Scan for the cell matching the given text and deliver its (X, Y) coordinate at center. 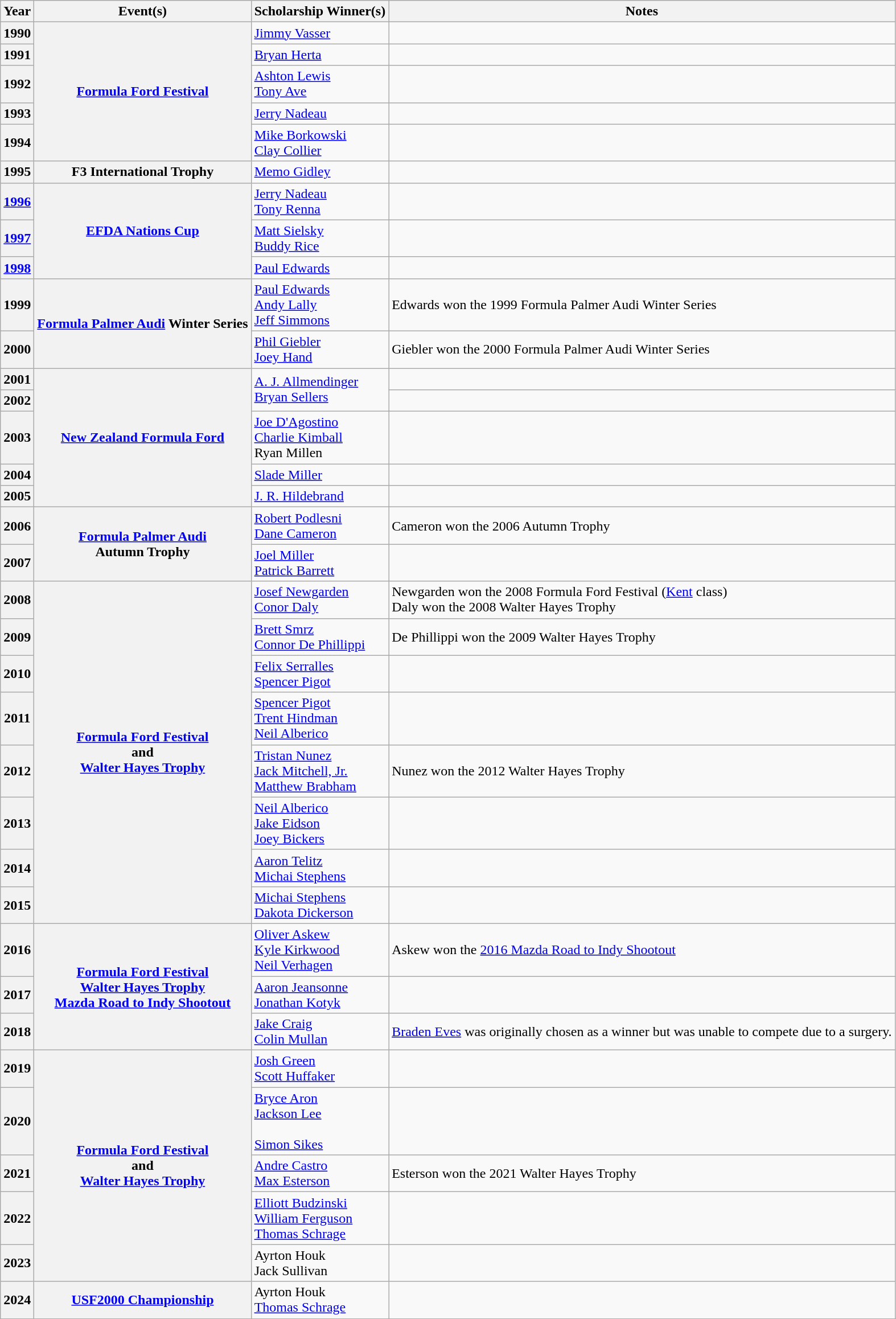
1990 (17, 33)
Felix Serralles Spencer Pigot (320, 674)
Jerry Nadeau (320, 113)
2016 (17, 950)
1997 (17, 238)
2018 (17, 1032)
Formula Ford Festival (142, 92)
Edwards won the 1999 Formula Palmer Audi Winter Series (642, 305)
Cameron won the 2006 Autumn Trophy (642, 526)
Andre Castro Max Esterson (320, 1174)
Paul Edwards (320, 268)
2002 (17, 401)
2009 (17, 636)
2017 (17, 994)
Slade Miller (320, 475)
Bryce Aron Jackson Lee Simon Sikes (320, 1121)
2008 (17, 600)
Nunez won the 2012 Walter Hayes Trophy (642, 771)
New Zealand Formula Ford (142, 437)
Askew won the 2016 Mazda Road to Indy Shootout (642, 950)
1996 (17, 202)
2020 (17, 1121)
De Phillippi won the 2009 Walter Hayes Trophy (642, 636)
2014 (17, 868)
2001 (17, 379)
Neil Alberico Jake Eidson Joey Bickers (320, 823)
Robert Podlesni Dane Cameron (320, 526)
Bryan Herta (320, 55)
Aaron Jeansonne Jonathan Kotyk (320, 994)
Memo Gidley (320, 172)
1994 (17, 142)
Joe D'Agostino Charlie Kimball Ryan Millen (320, 438)
Josef Newgarden Conor Daly (320, 600)
Michai Stephens Dakota Dickerson (320, 905)
Formula Palmer Audi Winter Series (142, 323)
Oliver Askew Kyle Kirkwood Neil Verhagen (320, 950)
Newgarden won the 2008 Formula Ford Festival (Kent class) Daly won the 2008 Walter Hayes Trophy (642, 600)
Scholarship Winner(s) (320, 11)
Spencer Pigot Trent Hindman Neil Alberico (320, 718)
Esterson won the 2021 Walter Hayes Trophy (642, 1174)
Event(s) (142, 11)
2007 (17, 562)
2023 (17, 1263)
F3 International Trophy (142, 172)
Giebler won the 2000 Formula Palmer Audi Winter Series (642, 350)
2012 (17, 771)
2000 (17, 350)
1993 (17, 113)
2004 (17, 475)
Josh Green Scott Huffaker (320, 1069)
1991 (17, 55)
Braden Eves was originally chosen as a winner but was unable to compete due to a surgery. (642, 1032)
USF2000 Championship (142, 1300)
2006 (17, 526)
Notes (642, 11)
Phil Giebler Joey Hand (320, 350)
Year (17, 11)
Jerry Nadeau Tony Renna (320, 202)
2011 (17, 718)
1998 (17, 268)
2005 (17, 496)
Tristan Nunez Jack Mitchell, Jr. Matthew Brabham (320, 771)
Formula Ford Festival Walter Hayes Trophy Mazda Road to Indy Shootout (142, 987)
A. J. Allmendinger Bryan Sellers (320, 389)
Ashton Lewis Tony Ave (320, 84)
Paul Edwards Andy Lally Jeff Simmons (320, 305)
2021 (17, 1174)
1992 (17, 84)
2010 (17, 674)
Ayrton Houk Jack Sullivan (320, 1263)
Jimmy Vasser (320, 33)
Jake Craig Colin Mullan (320, 1032)
2003 (17, 438)
EFDA Nations Cup (142, 231)
1999 (17, 305)
1995 (17, 172)
Matt Sielsky Buddy Rice (320, 238)
Formula Palmer Audi Autumn Trophy (142, 544)
2024 (17, 1300)
Joel Miller Patrick Barrett (320, 562)
Aaron Telitz Michai Stephens (320, 868)
Brett Smrz Connor De Phillippi (320, 636)
2019 (17, 1069)
2022 (17, 1218)
Ayrton Houk Thomas Schrage (320, 1300)
2013 (17, 823)
Mike Borkowski Clay Collier (320, 142)
Elliott Budzinski William Ferguson Thomas Schrage (320, 1218)
2015 (17, 905)
J. R. Hildebrand (320, 496)
